From the cell containing the given text, extract its center point as (X, Y) coordinate. 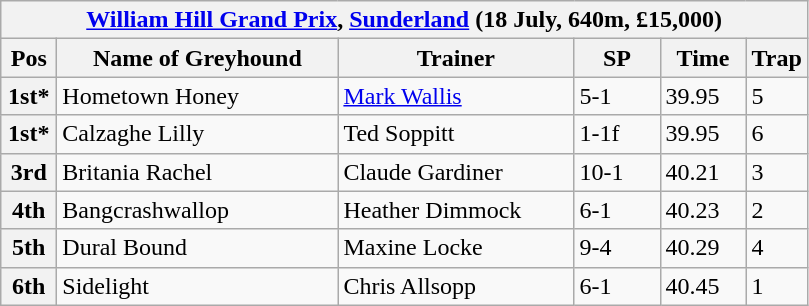
Pos (29, 58)
40.23 (703, 210)
40.45 (703, 286)
Name of Greyhound (198, 58)
5 (776, 96)
1 (776, 286)
2 (776, 210)
Ted Soppitt (456, 134)
Claude Gardiner (456, 172)
Sidelight (198, 286)
Trainer (456, 58)
William Hill Grand Prix, Sunderland (18 July, 640m, £15,000) (404, 20)
Dural Bound (198, 248)
Time (703, 58)
3rd (29, 172)
Mark Wallis (456, 96)
Heather Dimmock (456, 210)
4 (776, 248)
9-4 (617, 248)
Chris Allsopp (456, 286)
5th (29, 248)
4th (29, 210)
10-1 (617, 172)
6 (776, 134)
Maxine Locke (456, 248)
40.21 (703, 172)
Hometown Honey (198, 96)
3 (776, 172)
5-1 (617, 96)
Trap (776, 58)
Calzaghe Lilly (198, 134)
SP (617, 58)
6th (29, 286)
Britania Rachel (198, 172)
40.29 (703, 248)
Bangcrashwallop (198, 210)
1-1f (617, 134)
